Search for the cell housing the specified text and yield its [x, y] center coordinate. 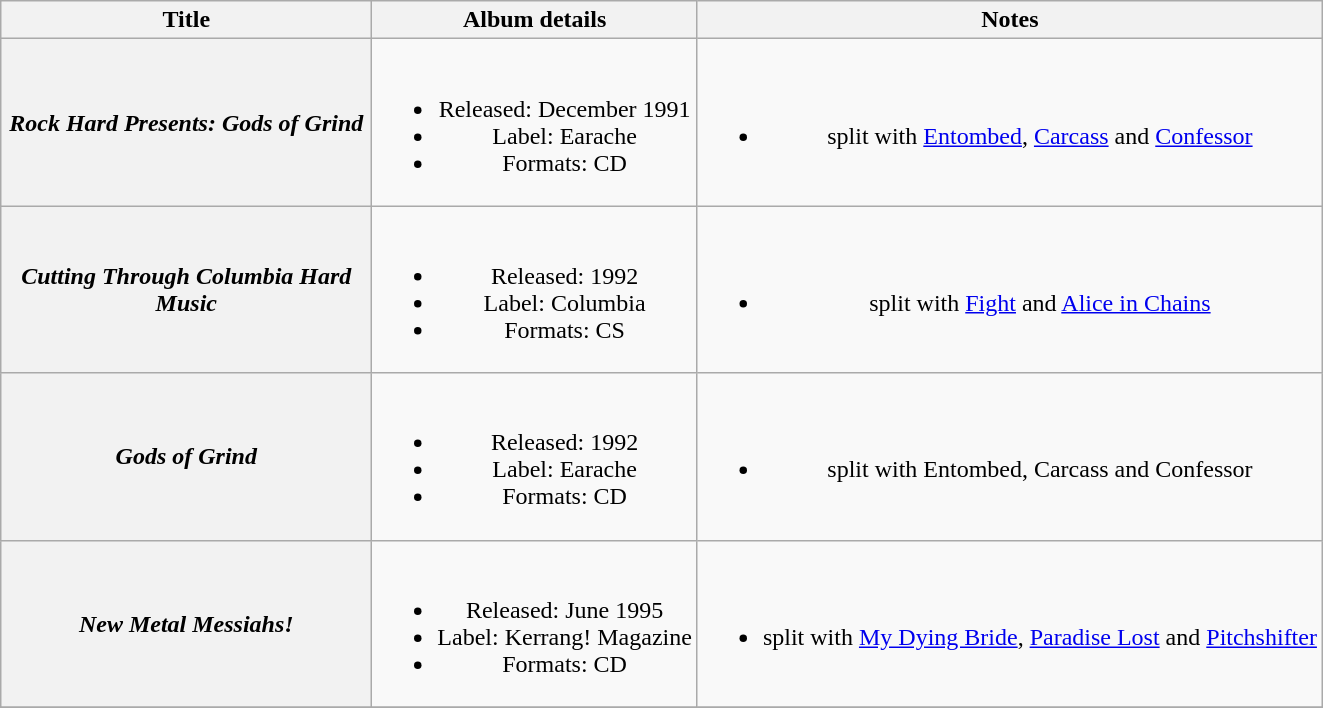
split with My Dying Bride, Paradise Lost and Pitchshifter [1010, 624]
Gods of Grind [186, 456]
Cutting Through Columbia Hard Music [186, 290]
Title [186, 20]
Rock Hard Presents: Gods of Grind [186, 122]
Released: December 1991Label: EaracheFormats: CD [535, 122]
Released: 1992Label: ColumbiaFormats: CS [535, 290]
Notes [1010, 20]
Released: 1992Label: EaracheFormats: CD [535, 456]
New Metal Messiahs! [186, 624]
Album details [535, 20]
Released: June 1995Label: Kerrang! MagazineFormats: CD [535, 624]
split with Fight and Alice in Chains [1010, 290]
